Extract the (X, Y) coordinate from the center of the cell holding the provided text.  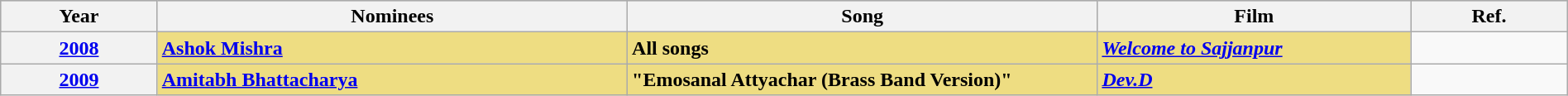
All songs (863, 48)
2008 (79, 48)
2009 (79, 79)
Amitabh Bhattacharya (392, 79)
Ref. (1489, 17)
Song (863, 17)
Film (1254, 17)
"Emosanal Attyachar (Brass Band Version)" (863, 79)
Dev.D (1254, 79)
Year (79, 17)
Welcome to Sajjanpur (1254, 48)
Nominees (392, 17)
Ashok Mishra (392, 48)
